Capture the cell that displays the provided text and extract its [X, Y] central coordinate. 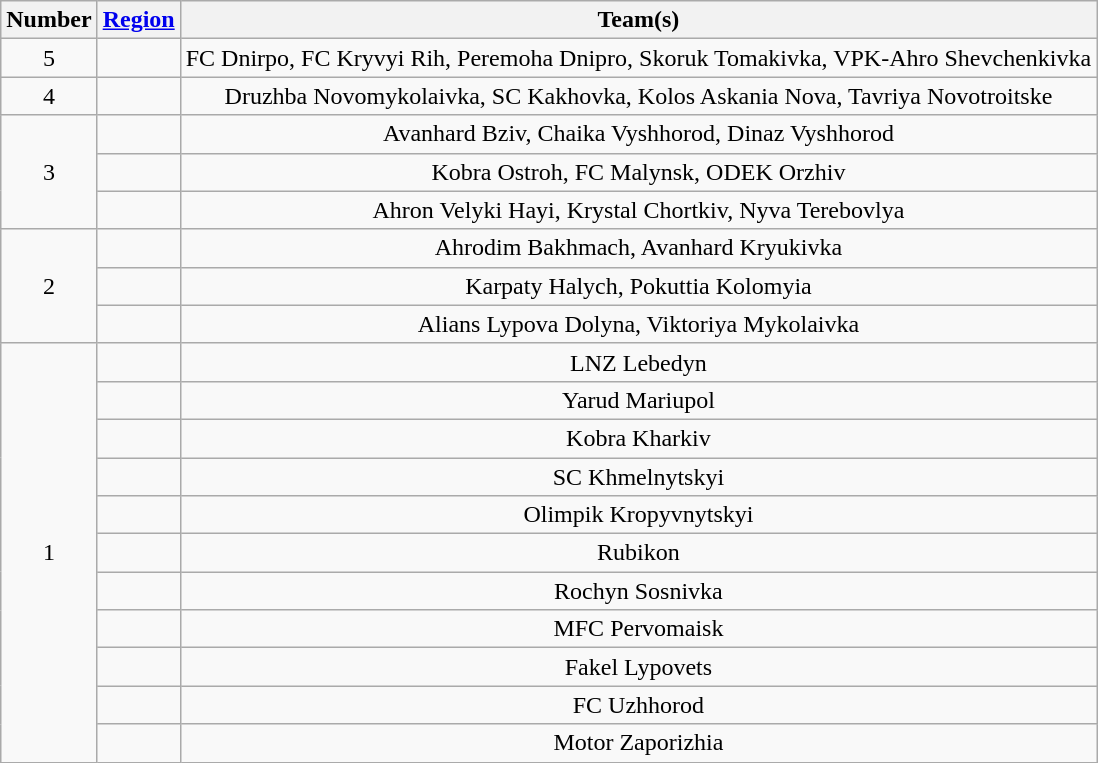
Olimpik Kropyvnytskyi [638, 515]
Fakel Lypovets [638, 667]
MFC Pervomaisk [638, 629]
1 [49, 552]
Kobra Kharkiv [638, 438]
Region [138, 20]
Ahron Velyki Hayi, Krystal Chortkiv, Nyva Terebovlya [638, 210]
Alians Lypova Dolyna, Viktoriya Mykolaivka [638, 324]
FC Dnirpo, FC Kryvyi Rih, Peremoha Dnipro, Skoruk Tomakivka, VPK-Ahro Shevchenkivka [638, 58]
4 [49, 96]
Avanhard Bziv, Chaika Vyshhorod, Dinaz Vyshhorod [638, 134]
Druzhba Novomykolaivka, SC Kakhovka, Kolos Askania Nova, Tavriya Novotroitske [638, 96]
FC Uzhhorod [638, 705]
3 [49, 172]
Team(s) [638, 20]
LNZ Lebedyn [638, 362]
Ahrodim Bakhmach, Avanhard Kryukivka [638, 248]
2 [49, 286]
Number [49, 20]
Motor Zaporizhia [638, 743]
Kobra Ostroh, FC Malynsk, ODEK Orzhiv [638, 172]
Rubikon [638, 553]
5 [49, 58]
SC Khmelnytskyi [638, 477]
Karpaty Halych, Pokuttia Kolomyia [638, 286]
Rochyn Sosnivka [638, 591]
Yarud Mariupol [638, 400]
